Pinpoint the cell where the given text exists, returning its [X, Y] midpoint coordinate. 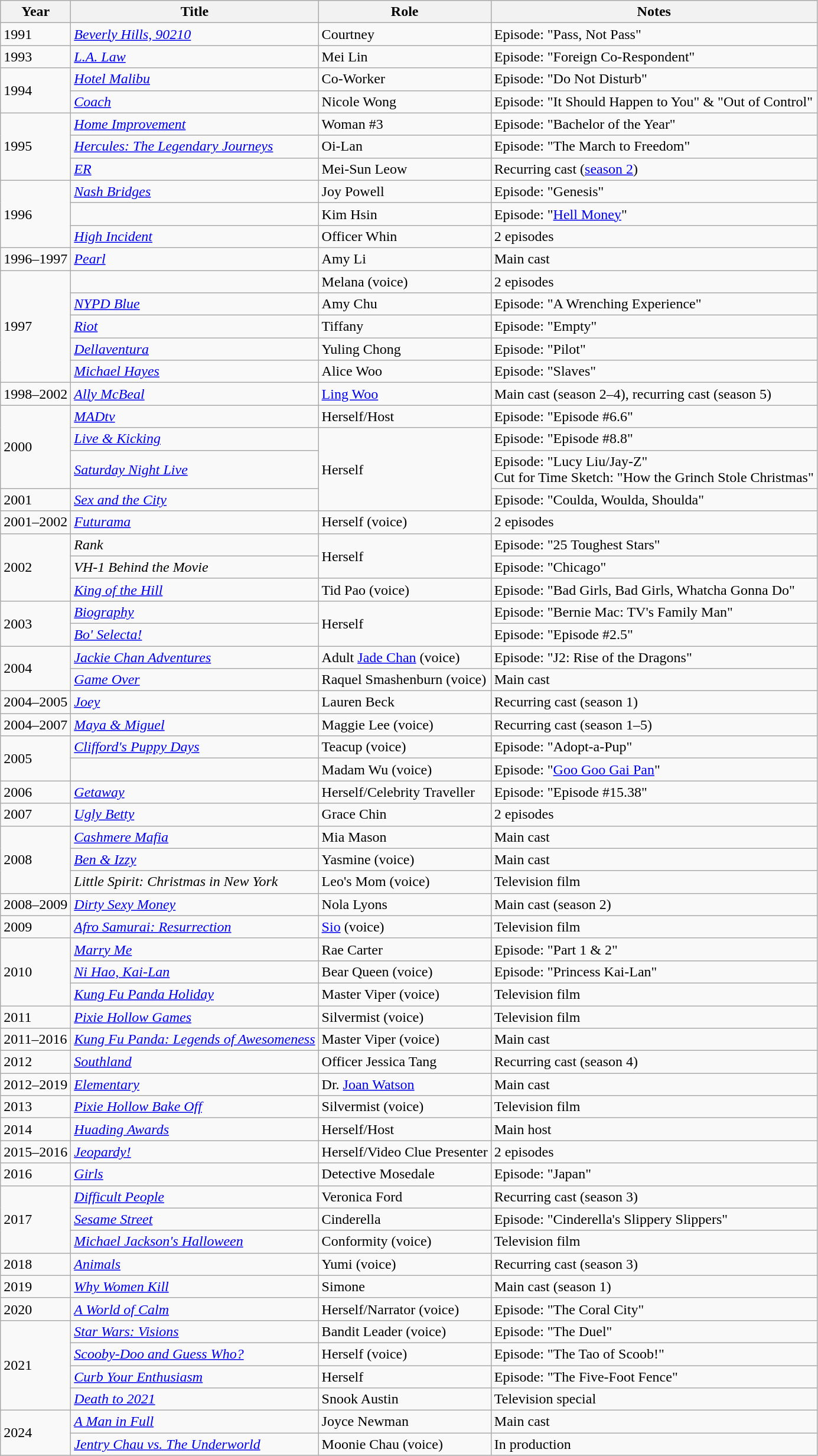
Episode: "Chicago" [654, 567]
Getaway [195, 792]
2010 [35, 972]
Recurring cast (season 1–5) [654, 725]
Main cast (season 2–4), recurring cast (season 5) [654, 394]
Episode: "It Should Happen to You" & "Out of Control" [654, 102]
Southland [195, 1062]
Girls [195, 1174]
MADtv [195, 416]
Notes [654, 12]
Curb Your Enthusiasm [195, 1377]
2011–2016 [35, 1040]
Courtney [405, 34]
Mia Mason [405, 837]
Yuling Chong [405, 349]
Hotel Malibu [195, 79]
Scooby-Doo and Guess Who? [195, 1354]
Ling Woo [405, 394]
Episode: "Goo Goo Gai Pan" [654, 770]
2008 [35, 859]
Star Wars: Visions [195, 1331]
Snook Austin [405, 1399]
Ni Hao, Kai-Lan [195, 972]
Co-Worker [405, 79]
King of the Hill [195, 589]
Role [405, 12]
Episode: "Adopt-a-Pup" [654, 747]
2018 [35, 1264]
Jentry Chau vs. The Underworld [195, 1444]
Episode: "Bernie Mac: TV's Family Man" [654, 612]
Main cast (season 1) [654, 1286]
Melana (voice) [405, 282]
Pearl [195, 259]
Ally McBeal [195, 394]
Biography [195, 612]
Dr. Joan Watson [405, 1084]
2008–2009 [35, 904]
1993 [35, 57]
Michael Jackson's Halloween [195, 1242]
Episode: "Bachelor of the Year" [654, 124]
1998–2002 [35, 394]
Conformity (voice) [405, 1242]
Amy Chu [405, 304]
Clifford's Puppy Days [195, 747]
Episode: "The Duel" [654, 1331]
Madam Wu (voice) [405, 770]
Title [195, 12]
Episode: "Bad Girls, Bad Girls, Whatcha Gonna Do" [654, 589]
1996 [35, 214]
Yasmine (voice) [405, 859]
Episode: "The Tao of Scoob!" [654, 1354]
Recurring cast (season 1) [654, 702]
Coach [195, 102]
Riot [195, 327]
VH-1 Behind the Movie [195, 567]
Teacup (voice) [405, 747]
Pixie Hollow Bake Off [195, 1107]
Episode: "Pass, Not Pass" [654, 34]
Leo's Mom (voice) [405, 882]
2014 [35, 1129]
Amy Li [405, 259]
Kung Fu Panda Holiday [195, 994]
L.A. Law [195, 57]
2021 [35, 1365]
Episode: "Empty" [654, 327]
2004–2005 [35, 702]
2007 [35, 815]
Veronica Ford [405, 1197]
Recurring cast (season 4) [654, 1062]
Sesame Street [195, 1219]
Rae Carter [405, 949]
Tid Pao (voice) [405, 589]
1997 [35, 327]
Difficult People [195, 1197]
Episode: "Princess Kai-Lan" [654, 972]
Game Over [195, 680]
Episode: "Pilot" [654, 349]
2001–2002 [35, 522]
2017 [35, 1219]
Kim Hsin [405, 214]
Episode: "Japan" [654, 1174]
Herself/Celebrity Traveller [405, 792]
Mei Lin [405, 57]
Episode: "Cinderella's Slippery Slippers" [654, 1219]
Afro Samurai: Resurrection [195, 927]
Jeopardy! [195, 1152]
2004–2007 [35, 725]
Adult Jade Chan (voice) [405, 657]
NYPD Blue [195, 304]
Episode: "Do Not Disturb" [654, 79]
Joy Powell [405, 191]
Alice Woo [405, 372]
2011 [35, 1017]
Episode: "A Wrenching Experience" [654, 304]
Woman #3 [405, 124]
Nash Bridges [195, 191]
Elementary [195, 1084]
Jackie Chan Adventures [195, 657]
Rank [195, 545]
Episode: "Episode #2.5" [654, 634]
A Man in Full [195, 1422]
Year [35, 12]
Joyce Newman [405, 1422]
2024 [35, 1433]
Episode: "The March to Freedom" [654, 146]
Herself/Video Clue Presenter [405, 1152]
Episode: "Coulda, Woulda, Shoulda" [654, 500]
High Incident [195, 236]
Detective Mosedale [405, 1174]
2016 [35, 1174]
Bear Queen (voice) [405, 972]
Sio (voice) [405, 927]
Saturday Night Live [195, 469]
Little Spirit: Christmas in New York [195, 882]
Why Women Kill [195, 1286]
Moonie Chau (voice) [405, 1444]
2009 [35, 927]
Episode: "The Coral City" [654, 1309]
Episode: "Episode #6.6" [654, 416]
In production [654, 1444]
2004 [35, 669]
Ben & Izzy [195, 859]
Animals [195, 1264]
1994 [35, 90]
Episode: "J2: Rise of the Dragons" [654, 657]
2015–2016 [35, 1152]
Episode: "Genesis" [654, 191]
2013 [35, 1107]
ER [195, 169]
Michael Hayes [195, 372]
Episode: "Lucy Liu/Jay-Z"Cut for Time Sketch: "How the Grinch Stole Christmas" [654, 469]
Marry Me [195, 949]
Kung Fu Panda: Legends of Awesomeness [195, 1040]
Ugly Betty [195, 815]
Television special [654, 1399]
2006 [35, 792]
Mei-Sun Leow [405, 169]
Tiffany [405, 327]
2001 [35, 500]
Cinderella [405, 1219]
Dirty Sexy Money [195, 904]
Main cast (season 2) [654, 904]
Episode: "Hell Money" [654, 214]
1991 [35, 34]
Officer Whin [405, 236]
Raquel Smashenburn (voice) [405, 680]
Beverly Hills, 90210 [195, 34]
Nicole Wong [405, 102]
2005 [35, 758]
Oi-Lan [405, 146]
Simone [405, 1286]
2000 [35, 447]
2002 [35, 567]
Cashmere Mafia [195, 837]
2012–2019 [35, 1084]
Pixie Hollow Games [195, 1017]
Episode: "Slaves" [654, 372]
Grace Chin [405, 815]
Episode: "The Five-Foot Fence" [654, 1377]
Sex and the City [195, 500]
Bandit Leader (voice) [405, 1331]
A World of Calm [195, 1309]
Death to 2021 [195, 1399]
Yumi (voice) [405, 1264]
Episode: "Episode #15.38" [654, 792]
Bo' Selecta! [195, 634]
Episode: "25 Toughest Stars" [654, 545]
Officer Jessica Tang [405, 1062]
Episode: "Episode #8.8" [654, 439]
Nola Lyons [405, 904]
1996–1997 [35, 259]
Hercules: The Legendary Journeys [195, 146]
Maggie Lee (voice) [405, 725]
2019 [35, 1286]
Lauren Beck [405, 702]
Main host [654, 1129]
Futurama [195, 522]
Joey [195, 702]
Episode: "Foreign Co-Respondent" [654, 57]
1995 [35, 146]
2003 [35, 623]
Recurring cast (season 2) [654, 169]
Dellaventura [195, 349]
Herself/Narrator (voice) [405, 1309]
2012 [35, 1062]
2020 [35, 1309]
Maya & Miguel [195, 725]
Episode: "Part 1 & 2" [654, 949]
Huading Awards [195, 1129]
Live & Kicking [195, 439]
Home Improvement [195, 124]
